Output the (x, y) coordinate of the center of the cell containing the given text.  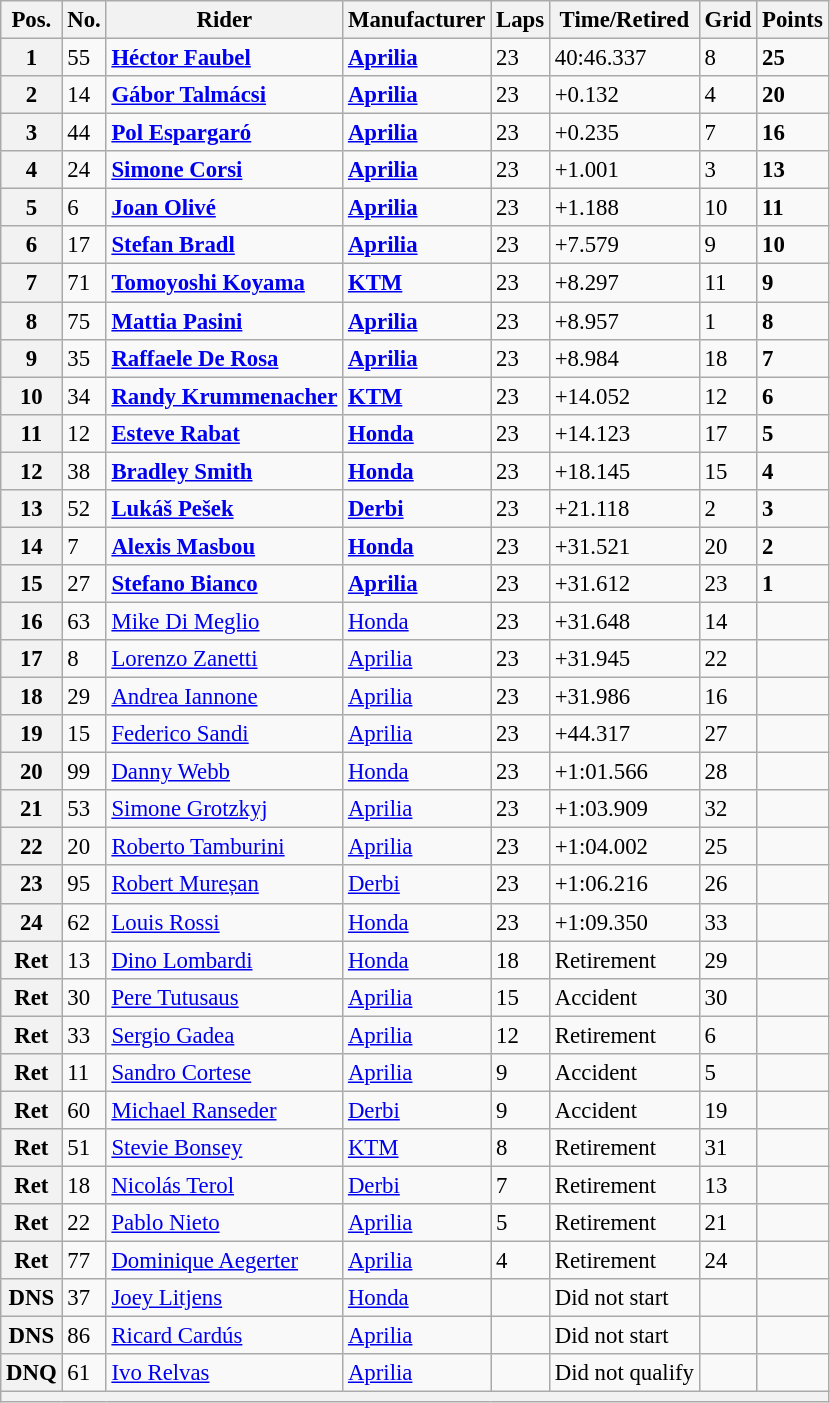
+1.001 (624, 170)
Pere Tutusaus (224, 997)
32 (728, 809)
Héctor Faubel (224, 58)
+31.521 (624, 546)
+14.123 (624, 433)
+1:03.909 (624, 809)
Andrea Iannone (224, 697)
34 (84, 396)
55 (84, 58)
37 (84, 1298)
75 (84, 321)
Gábor Talmácsi (224, 95)
77 (84, 1261)
Lorenzo Zanetti (224, 659)
Michael Ranseder (224, 1110)
86 (84, 1336)
Robert Mureșan (224, 885)
+8.984 (624, 358)
52 (84, 509)
+31.945 (624, 659)
Stevie Bonsey (224, 1148)
+21.118 (624, 509)
Joey Litjens (224, 1298)
28 (728, 772)
Alexis Masbou (224, 546)
Mattia Pasini (224, 321)
Stefan Bradl (224, 245)
Tomoyoshi Koyama (224, 283)
71 (84, 283)
+1:04.002 (624, 847)
+0.132 (624, 95)
Danny Webb (224, 772)
Did not qualify (624, 1373)
61 (84, 1373)
Randy Krummenacher (224, 396)
60 (84, 1110)
DNQ (32, 1373)
Sergio Gadea (224, 1035)
Dominique Aegerter (224, 1261)
62 (84, 922)
Esteve Rabat (224, 433)
+8.957 (624, 321)
Louis Rossi (224, 922)
53 (84, 809)
40:46.337 (624, 58)
+31.986 (624, 697)
+44.317 (624, 734)
63 (84, 621)
35 (84, 358)
99 (84, 772)
Joan Olivé (224, 208)
+1:06.216 (624, 885)
31 (728, 1148)
Time/Retired (624, 20)
Lukáš Pešek (224, 509)
+14.052 (624, 396)
Mike Di Meglio (224, 621)
+1:09.350 (624, 922)
26 (728, 885)
Dino Lombardi (224, 960)
95 (84, 885)
Grid (728, 20)
Federico Sandi (224, 734)
Simone Grotzkyj (224, 809)
44 (84, 133)
+31.612 (624, 584)
Ivo Relvas (224, 1373)
Rider (224, 20)
Nicolás Terol (224, 1185)
51 (84, 1148)
Raffaele De Rosa (224, 358)
Sandro Cortese (224, 1073)
Stefano Bianco (224, 584)
Points (792, 20)
Bradley Smith (224, 471)
Roberto Tamburini (224, 847)
+18.145 (624, 471)
Pablo Nieto (224, 1223)
+8.297 (624, 283)
Manufacturer (417, 20)
No. (84, 20)
+0.235 (624, 133)
Simone Corsi (224, 170)
+31.648 (624, 621)
38 (84, 471)
+1.188 (624, 208)
Ricard Cardús (224, 1336)
Laps (520, 20)
+7.579 (624, 245)
Pos. (32, 20)
+1:01.566 (624, 772)
Pol Espargaró (224, 133)
